From the cell containing the given text, extract its center point as [X, Y] coordinate. 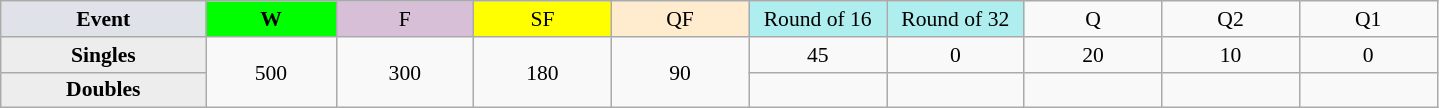
500 [271, 72]
Q2 [1231, 19]
Round of 32 [955, 19]
SF [543, 19]
W [271, 19]
20 [1093, 55]
F [405, 19]
Round of 16 [818, 19]
Singles [104, 55]
180 [543, 72]
300 [405, 72]
Q [1093, 19]
QF [680, 19]
Doubles [104, 90]
Event [104, 19]
90 [680, 72]
Q1 [1368, 19]
10 [1231, 55]
45 [818, 55]
